Return [x, y] of the center of cell containing provided text 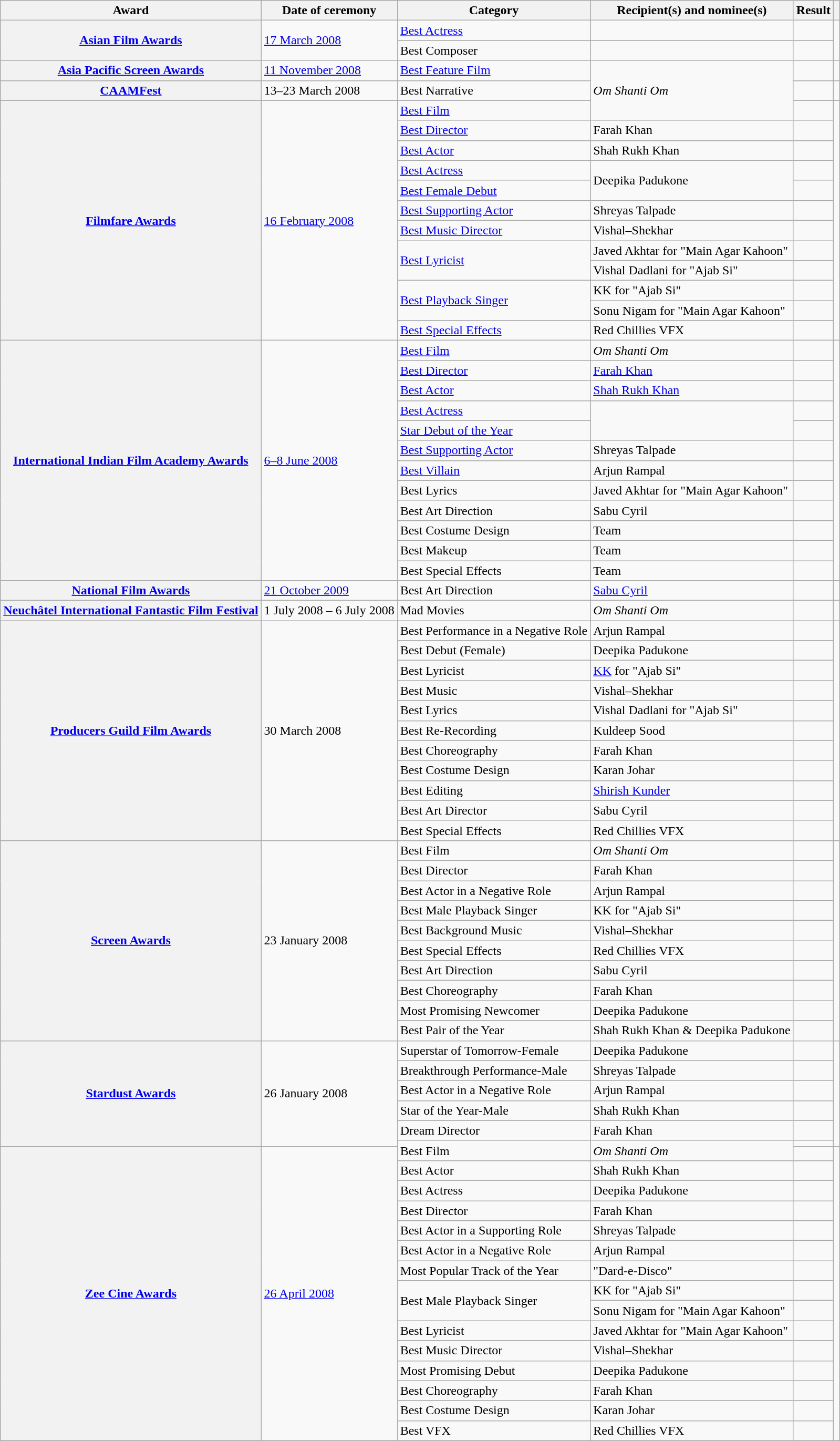
Best Background Music [494, 931]
30 March 2008 [329, 730]
Filmfare Awards [131, 221]
Result [813, 11]
Asian Film Awards [131, 40]
CAAMFest [131, 90]
17 March 2008 [329, 40]
Best Editing [494, 790]
Best VFX [494, 1430]
Best Villain [494, 470]
Screen Awards [131, 941]
Stardust Awards [131, 1093]
Best Debut (Female) [494, 651]
Best Pair of the Year [494, 1031]
Neuchâtel International Fantastic Film Festival [131, 611]
Producers Guild Film Awards [131, 730]
1 July 2008 – 6 July 2008 [329, 611]
Shirish Kunder [692, 790]
Best Art Director [494, 810]
23 January 2008 [329, 941]
International Indian Film Academy Awards [131, 460]
Most Promising Newcomer [494, 1011]
Most Popular Track of the Year [494, 1271]
Best Narrative [494, 90]
Dream Director [494, 1130]
Best Actor in a Supporting Role [494, 1231]
Recipient(s) and nominee(s) [692, 11]
Best Performance in a Negative Role [494, 631]
26 April 2008 [329, 1293]
26 January 2008 [329, 1093]
Breakthrough Performance-Male [494, 1071]
Date of ceremony [329, 11]
Kuldeep Sood [692, 730]
Mad Movies [494, 611]
21 October 2009 [329, 591]
Most Promising Debut [494, 1371]
Best Female Debut [494, 190]
Best Feature Film [494, 70]
Best Re-Recording [494, 730]
Category [494, 11]
Best Playback Singer [494, 301]
13–23 March 2008 [329, 90]
Best Makeup [494, 550]
6–8 June 2008 [329, 460]
Best Composer [494, 50]
Star of the Year-Male [494, 1110]
Star Debut of the Year [494, 430]
National Film Awards [131, 591]
Award [131, 11]
Zee Cine Awards [131, 1293]
16 February 2008 [329, 221]
Superstar of Tomorrow-Female [494, 1051]
11 November 2008 [329, 70]
Best Music [494, 691]
Asia Pacific Screen Awards [131, 70]
Shah Rukh Khan & Deepika Padukone [692, 1031]
"Dard-e-Disco" [692, 1271]
